Locate the cell with the specified text and output its [X, Y] center coordinate. 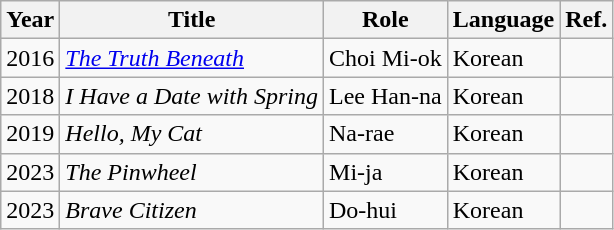
2018 [30, 96]
Title [192, 20]
Language [503, 20]
Ref. [586, 20]
Hello, My Cat [192, 134]
Do-hui [386, 210]
Brave Citizen [192, 210]
2019 [30, 134]
The Truth Beneath [192, 58]
Na-rae [386, 134]
The Pinwheel [192, 172]
Choi Mi-ok [386, 58]
Lee Han-na [386, 96]
2016 [30, 58]
I Have a Date with Spring [192, 96]
Year [30, 20]
Role [386, 20]
Mi-ja [386, 172]
